Extract the (x, y) coordinate from the center of the cell holding the provided text.  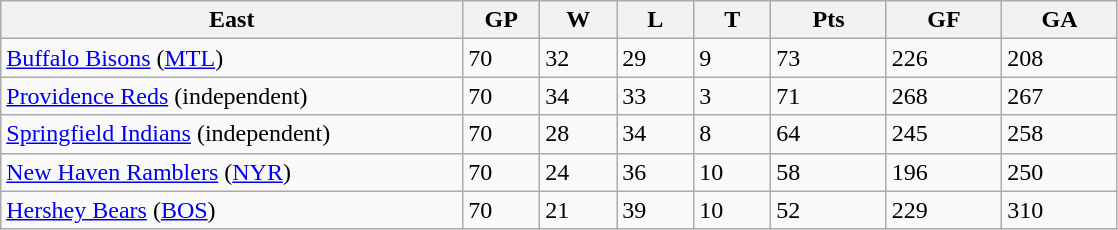
GA (1060, 20)
208 (1060, 58)
229 (944, 210)
Hershey Bears (BOS) (232, 210)
245 (944, 134)
3 (732, 96)
310 (1060, 210)
36 (656, 172)
267 (1060, 96)
73 (829, 58)
29 (656, 58)
GP (502, 20)
Buffalo Bisons (MTL) (232, 58)
T (732, 20)
Pts (829, 20)
9 (732, 58)
GF (944, 20)
39 (656, 210)
New Haven Ramblers (NYR) (232, 172)
Providence Reds (independent) (232, 96)
24 (578, 172)
L (656, 20)
52 (829, 210)
250 (1060, 172)
8 (732, 134)
28 (578, 134)
58 (829, 172)
64 (829, 134)
33 (656, 96)
258 (1060, 134)
East (232, 20)
226 (944, 58)
196 (944, 172)
268 (944, 96)
Springfield Indians (independent) (232, 134)
71 (829, 96)
32 (578, 58)
W (578, 20)
21 (578, 210)
